Extract the (x, y) coordinate from the center of the cell holding the provided text.  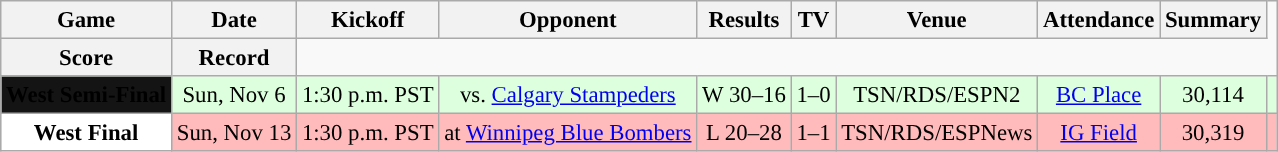
Record (234, 58)
West Semi-Final (86, 95)
Summary (1214, 20)
W 30–16 (744, 95)
TV (814, 20)
Score (86, 58)
Kickoff (368, 20)
30,114 (1214, 95)
West Final (86, 133)
1–1 (814, 133)
TSN/RDS/ESPNews (937, 133)
Sun, Nov 13 (234, 133)
Date (234, 20)
at Winnipeg Blue Bombers (568, 133)
30,319 (1214, 133)
BC Place (1099, 95)
Sun, Nov 6 (234, 95)
Opponent (568, 20)
1–0 (814, 95)
L 20–28 (744, 133)
Game (86, 20)
Results (744, 20)
TSN/RDS/ESPN2 (937, 95)
Attendance (1099, 20)
Venue (937, 20)
vs. Calgary Stampeders (568, 95)
IG Field (1099, 133)
